Pinpoint the cell where the given text exists, returning its [x, y] midpoint coordinate. 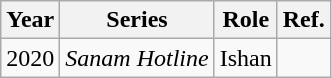
2020 [30, 58]
Ref. [304, 20]
Series [137, 20]
Role [246, 20]
Ishan [246, 58]
Sanam Hotline [137, 58]
Year [30, 20]
